Pinpoint the cell where the given text exists, returning its [X, Y] midpoint coordinate. 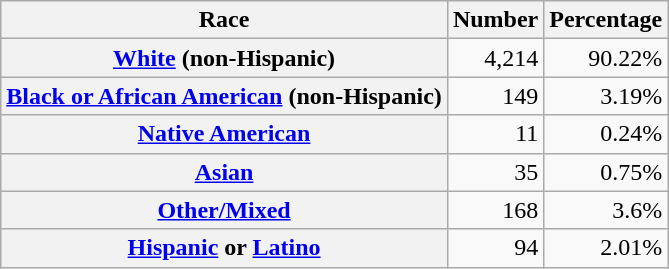
Black or African American (non-Hispanic) [224, 96]
3.6% [606, 210]
35 [495, 172]
Asian [224, 172]
White (non-Hispanic) [224, 58]
0.75% [606, 172]
149 [495, 96]
4,214 [495, 58]
90.22% [606, 58]
11 [495, 134]
Number [495, 20]
3.19% [606, 96]
Race [224, 20]
Native American [224, 134]
Hispanic or Latino [224, 248]
2.01% [606, 248]
0.24% [606, 134]
168 [495, 210]
Percentage [606, 20]
Other/Mixed [224, 210]
94 [495, 248]
